Detect which cell encompasses the target text, then output its (x, y) center coordinate. 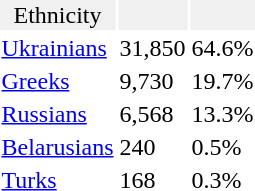
6,568 (152, 114)
Greeks (58, 81)
31,850 (152, 48)
Ethnicity (58, 15)
64.6% (222, 48)
240 (152, 147)
9,730 (152, 81)
19.7% (222, 81)
0.5% (222, 147)
13.3% (222, 114)
Ukrainians (58, 48)
Russians (58, 114)
Belarusians (58, 147)
